Return (x, y) of the center of cell containing provided text 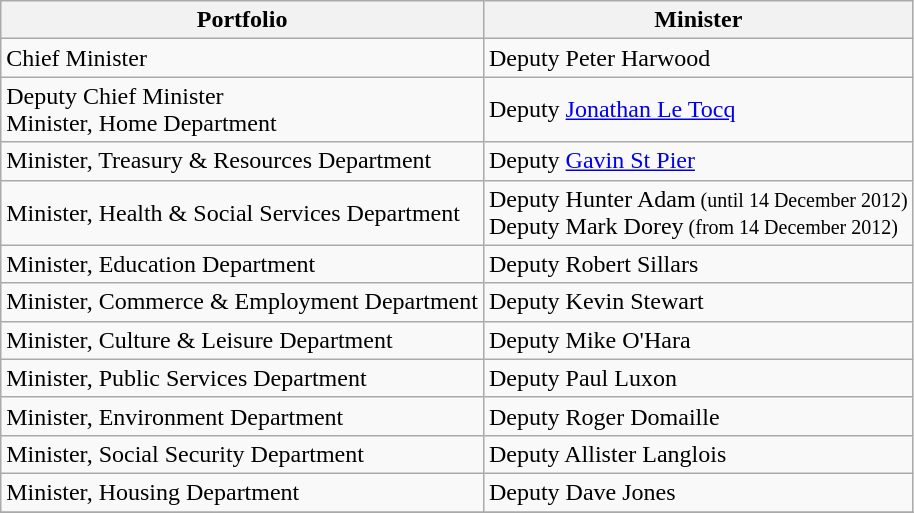
Minister, Culture & Leisure Department (242, 340)
Minister, Education Department (242, 264)
Deputy Dave Jones (698, 492)
Minister, Public Services Department (242, 378)
Deputy Allister Langlois (698, 454)
Deputy Jonathan Le Tocq (698, 110)
Minister (698, 20)
Portfolio (242, 20)
Deputy Gavin St Pier (698, 161)
Deputy Chief MinisterMinister, Home Department (242, 110)
Deputy Robert Sillars (698, 264)
Chief Minister (242, 58)
Minister, Health & Social Services Department (242, 212)
Minister, Social Security Department (242, 454)
Deputy Kevin Stewart (698, 302)
Minister, Housing Department (242, 492)
Deputy Mike O'Hara (698, 340)
Minister, Environment Department (242, 416)
Minister, Commerce & Employment Department (242, 302)
Deputy Hunter Adam (until 14 December 2012)Deputy Mark Dorey (from 14 December 2012) (698, 212)
Deputy Paul Luxon (698, 378)
Minister, Treasury & Resources Department (242, 161)
Deputy Peter Harwood (698, 58)
Deputy Roger Domaille (698, 416)
